Search for the cell housing the specified text and yield its [X, Y] center coordinate. 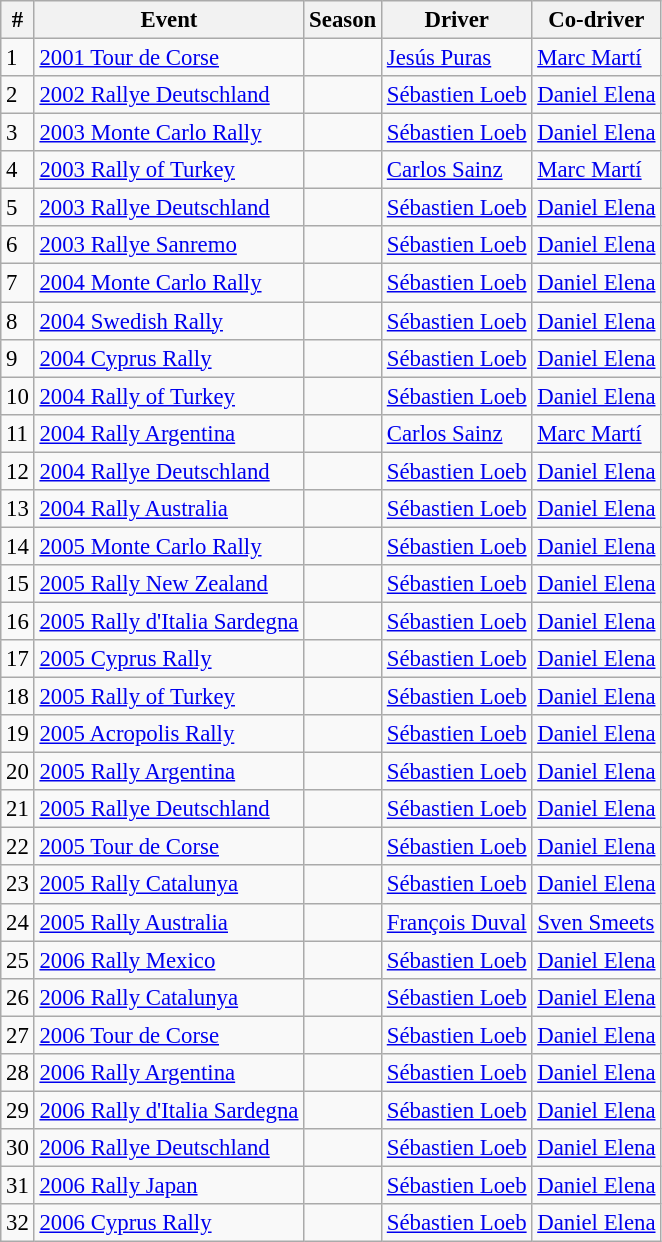
26 [18, 997]
2005 Rally d'Italia Sardegna [169, 621]
11 [18, 433]
2005 Rally Catalunya [169, 885]
2006 Rallye Deutschland [169, 1148]
2003 Rallye Sanremo [169, 245]
7 [18, 283]
2004 Rally Argentina [169, 433]
2003 Rally of Turkey [169, 170]
2004 Rally Australia [169, 509]
2004 Swedish Rally [169, 321]
24 [18, 922]
29 [18, 1110]
2005 Rally Argentina [169, 772]
23 [18, 885]
25 [18, 960]
2006 Rally Argentina [169, 1073]
2004 Rally of Turkey [169, 396]
# [18, 20]
8 [18, 321]
François Duval [456, 922]
2 [18, 95]
13 [18, 509]
2005 Monte Carlo Rally [169, 546]
6 [18, 245]
2005 Cyprus Rally [169, 659]
15 [18, 584]
1 [18, 58]
2006 Tour de Corse [169, 1035]
31 [18, 1185]
2003 Rallye Deutschland [169, 208]
2006 Rally Catalunya [169, 997]
Jesús Puras [456, 58]
2006 Rally Japan [169, 1185]
12 [18, 471]
2005 Rallye Deutschland [169, 809]
2006 Rally Mexico [169, 960]
27 [18, 1035]
20 [18, 772]
2004 Cyprus Rally [169, 358]
18 [18, 697]
Driver [456, 20]
4 [18, 170]
10 [18, 396]
2005 Acropolis Rally [169, 734]
21 [18, 809]
5 [18, 208]
3 [18, 133]
2005 Rally New Zealand [169, 584]
2005 Rally of Turkey [169, 697]
Season [343, 20]
16 [18, 621]
9 [18, 358]
2003 Monte Carlo Rally [169, 133]
Co-driver [596, 20]
32 [18, 1223]
17 [18, 659]
2005 Tour de Corse [169, 847]
14 [18, 546]
2006 Cyprus Rally [169, 1223]
2002 Rallye Deutschland [169, 95]
2004 Monte Carlo Rally [169, 283]
2006 Rally d'Italia Sardegna [169, 1110]
30 [18, 1148]
2005 Rally Australia [169, 922]
Event [169, 20]
2001 Tour de Corse [169, 58]
2004 Rallye Deutschland [169, 471]
22 [18, 847]
28 [18, 1073]
Sven Smeets [596, 922]
19 [18, 734]
